Capture the cell that displays the provided text and extract its [X, Y] central coordinate. 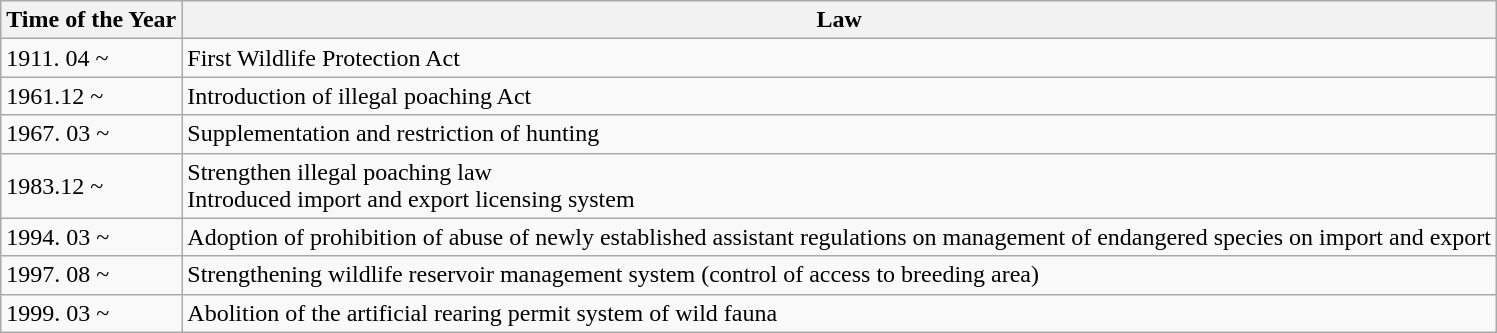
Supplementation and restriction of hunting [840, 134]
First Wildlife Protection Act [840, 58]
1997. 08 ~ [92, 275]
1911. 04 ~ [92, 58]
1983.12 ~ [92, 186]
Introduction of illegal poaching Act [840, 96]
Time of the Year [92, 20]
Abolition of the artificial rearing permit system of wild fauna [840, 313]
Strengthen illegal poaching lawIntroduced import and export licensing system [840, 186]
1967. 03 ~ [92, 134]
1961.12 ~ [92, 96]
Strengthening wildlife reservoir management system (control of access to breeding area) [840, 275]
Adoption of prohibition of abuse of newly established assistant regulations on management of endangered species on import and export [840, 237]
1994. 03 ~ [92, 237]
1999. 03 ~ [92, 313]
Law [840, 20]
